Scan for the cell matching the given text and deliver its [X, Y] coordinate at center. 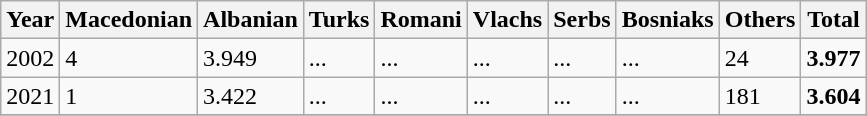
Year [30, 20]
Albanian [251, 20]
Romani [421, 20]
181 [760, 96]
Turks [339, 20]
Others [760, 20]
3.977 [834, 58]
24 [760, 58]
3.422 [251, 96]
2002 [30, 58]
Vlachs [507, 20]
Serbs [582, 20]
3.949 [251, 58]
4 [129, 58]
Macedonian [129, 20]
1 [129, 96]
3.604 [834, 96]
2021 [30, 96]
Total [834, 20]
Bosniaks [668, 20]
